Pinpoint the cell where the given text exists, returning its (X, Y) midpoint coordinate. 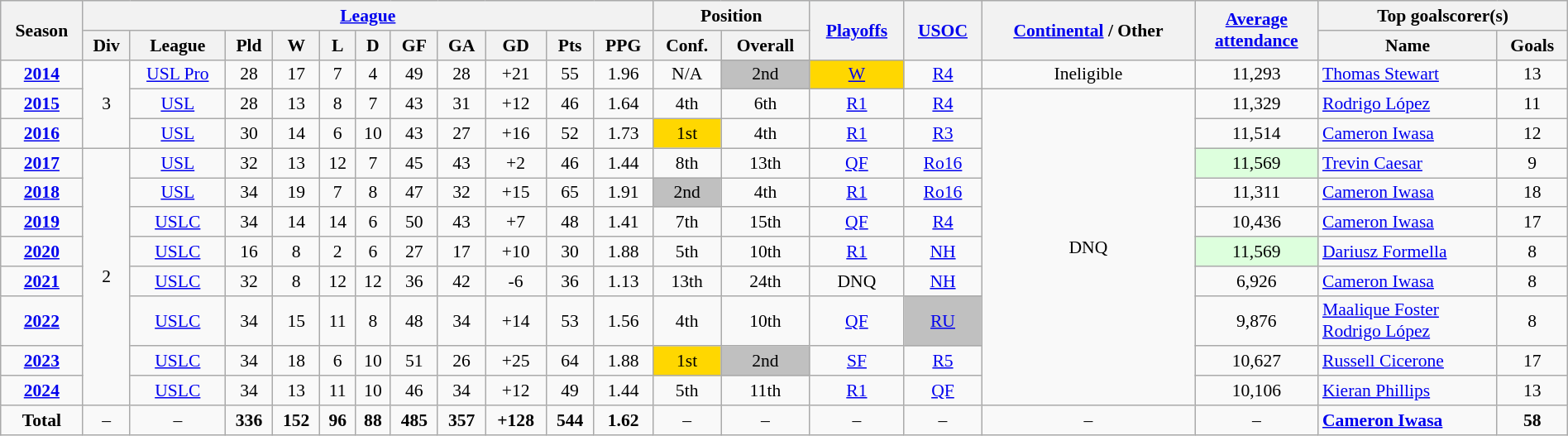
15 (296, 321)
88 (374, 420)
USOC (943, 30)
2017 (41, 163)
Pld (248, 46)
11th (766, 390)
RU (943, 321)
Trevin Caesar (1408, 163)
+25 (516, 362)
2016 (41, 134)
+128 (516, 420)
Rodrigo López (1408, 104)
Top goalscorer(s) (1442, 16)
+15 (516, 193)
Thomas Stewart (1408, 74)
485 (414, 420)
+21 (516, 74)
9,876 (1257, 321)
6,926 (1257, 281)
45 (414, 163)
2015 (41, 104)
55 (571, 74)
8th (687, 163)
Season (41, 30)
R3 (943, 134)
Average attendance (1257, 30)
64 (571, 362)
2018 (41, 193)
2022 (41, 321)
L (337, 46)
65 (571, 193)
Playoffs (857, 30)
Russell Cicerone (1408, 362)
10,436 (1257, 223)
544 (571, 420)
53 (571, 321)
2020 (41, 252)
26 (461, 362)
9 (1532, 163)
+2 (516, 163)
Div (106, 46)
Overall (766, 46)
Kieran Phillips (1408, 390)
51 (414, 362)
10,106 (1257, 390)
4 (374, 74)
2019 (41, 223)
357 (461, 420)
19 (296, 193)
1.91 (624, 193)
1.73 (624, 134)
Conf. (687, 46)
336 (248, 420)
-6 (516, 281)
+16 (516, 134)
Pts (571, 46)
1.41 (624, 223)
GF (414, 46)
96 (337, 420)
1.64 (624, 104)
Continental / Other (1088, 30)
50 (414, 223)
52 (571, 134)
+14 (516, 321)
10,627 (1257, 362)
Ineligible (1088, 74)
Position (732, 16)
15th (766, 223)
Total (41, 420)
D (374, 46)
31 (461, 104)
2014 (41, 74)
11,293 (1257, 74)
Name (1408, 46)
2023 (41, 362)
R5 (943, 362)
Dariusz Formella (1408, 252)
6th (766, 104)
N/A (687, 74)
Goals (1532, 46)
3 (106, 104)
1.62 (624, 420)
USL Pro (177, 74)
58 (1532, 420)
1.13 (624, 281)
24th (766, 281)
11,311 (1257, 193)
11,329 (1257, 104)
Maalique Foster Rodrigo López (1408, 321)
7th (687, 223)
1.96 (624, 74)
GD (516, 46)
PPG (624, 46)
16 (248, 252)
47 (414, 193)
42 (461, 281)
2021 (41, 281)
+7 (516, 223)
1.56 (624, 321)
11,514 (1257, 134)
152 (296, 420)
SF (857, 362)
GA (461, 46)
2024 (41, 390)
+10 (516, 252)
